Search for the cell housing the specified text and yield its (x, y) center coordinate. 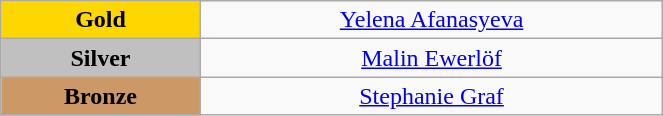
Stephanie Graf (432, 96)
Yelena Afanasyeva (432, 20)
Bronze (101, 96)
Malin Ewerlöf (432, 58)
Silver (101, 58)
Gold (101, 20)
